Capture the cell that displays the provided text and extract its (x, y) central coordinate. 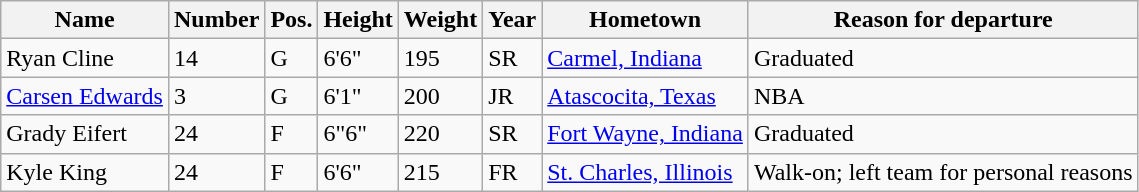
3 (216, 96)
FR (512, 172)
Name (85, 20)
Carmel, Indiana (646, 58)
6"6" (358, 134)
14 (216, 58)
Height (358, 20)
Reason for departure (943, 20)
Walk-on; left team for personal reasons (943, 172)
215 (440, 172)
Atascocita, Texas (646, 96)
Pos. (292, 20)
Hometown (646, 20)
6'1" (358, 96)
Weight (440, 20)
Fort Wayne, Indiana (646, 134)
200 (440, 96)
Grady Eifert (85, 134)
NBA (943, 96)
220 (440, 134)
Carsen Edwards (85, 96)
JR (512, 96)
Kyle King (85, 172)
Ryan Cline (85, 58)
St. Charles, Illinois (646, 172)
Number (216, 20)
Year (512, 20)
195 (440, 58)
